Locate the cell with the specified text and output its (X, Y) center coordinate. 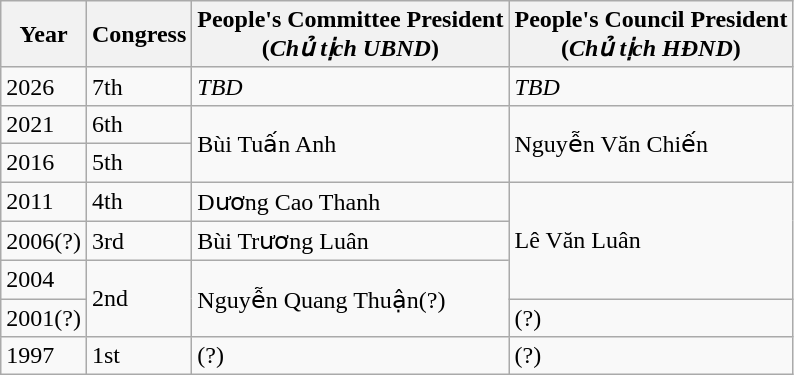
People's Committee President(Chủ tịch UBND) (350, 34)
2026 (44, 86)
1997 (44, 356)
2011 (44, 202)
5th (138, 162)
Nguyễn Quang Thuận(?) (350, 299)
3rd (138, 241)
Bùi Tuấn Anh (350, 143)
7th (138, 86)
People's Council President(Chủ tịch HĐND) (651, 34)
Bùi Trương Luân (350, 241)
2004 (44, 280)
Nguyễn Văn Chiến (651, 143)
Dương Cao Thanh (350, 202)
2021 (44, 124)
1st (138, 356)
6th (138, 124)
Lê Văn Luân (651, 240)
Year (44, 34)
2nd (138, 299)
2006(?) (44, 241)
2001(?) (44, 318)
Congress (138, 34)
2016 (44, 162)
4th (138, 202)
